Provide the [X, Y] coordinate of the cell's center where the given text is located.  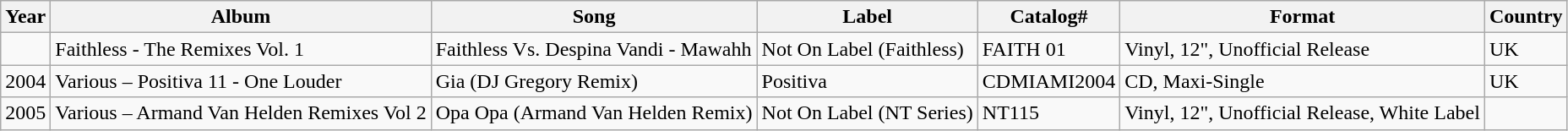
Positiva [867, 81]
NT115 [1048, 113]
Label [867, 17]
Song [594, 17]
Not On Label (Faithless) [867, 49]
Faithless Vs. Despina Vandi - Mawahh [594, 49]
Year [25, 17]
CDMIAMI2004 [1048, 81]
Opa Opa (Armand Van Helden Remix) [594, 113]
Catalog# [1048, 17]
Gia (DJ Gregory Remix) [594, 81]
Faithless - The Remixes Vol. 1 [241, 49]
Various – Positiva 11 - One Louder [241, 81]
2004 [25, 81]
2005 [25, 113]
Format [1303, 17]
Various – Armand Van Helden Remixes Vol 2 [241, 113]
CD, Maxi-Single [1303, 81]
FAITH 01 [1048, 49]
Country [1526, 17]
Album [241, 17]
Vinyl, 12", Unofficial Release [1303, 49]
Vinyl, 12", Unofficial Release, White Label [1303, 113]
Not On Label (NT Series) [867, 113]
